For the text-containing cell, return its midpoint in [X, Y] coordinate format. 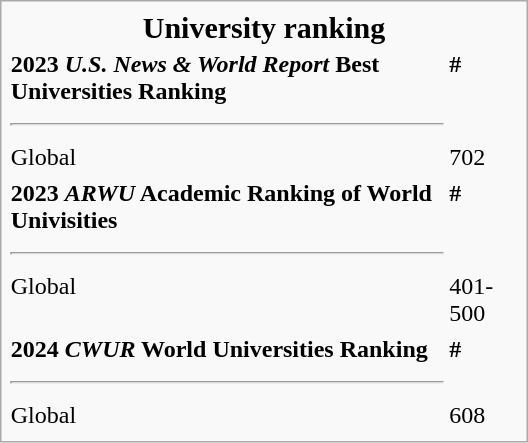
2023 ARWU Academic Ranking of World Univisities [227, 208]
702 [484, 158]
University ranking [264, 28]
2023 U.S. News & World Report Best Universities Ranking [227, 78]
401-500 [484, 300]
2024 CWUR World Universities Ranking [227, 350]
608 [484, 416]
